Provide the [X, Y] coordinate of the cell's center where the given text is located.  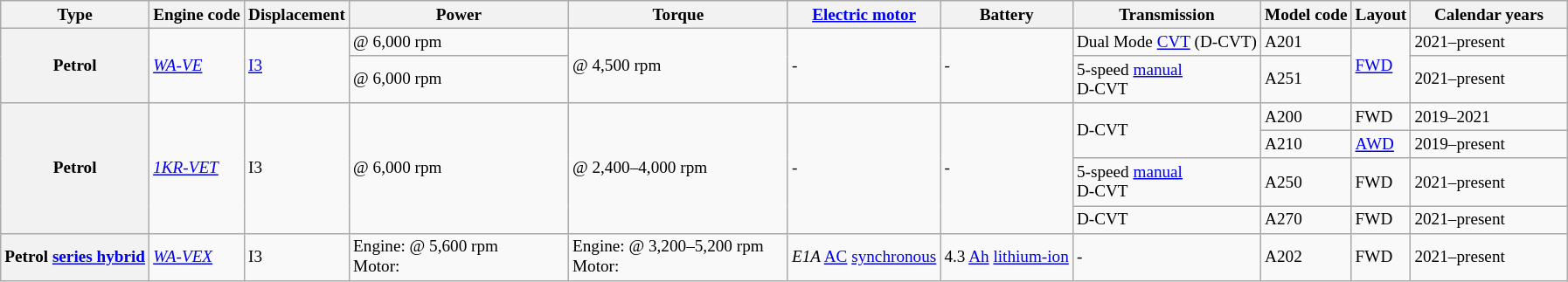
@ 2,400–4,000 rpm [678, 168]
A251 [1307, 79]
Power [458, 15]
Transmission [1166, 15]
Layout [1381, 15]
Calendar years [1489, 15]
A270 [1307, 219]
1KR-VET [198, 168]
WA-VE [198, 65]
A202 [1307, 257]
A201 [1307, 42]
WA-VEX [198, 257]
AWD [1381, 145]
Electric motor [864, 15]
E1A AC synchronous [864, 257]
Displacement [296, 15]
Type [75, 15]
Engine: @ 3,200–5,200 rpmMotor: [678, 257]
Petrol series hybrid [75, 257]
Engine: @ 5,600 rpmMotor: [458, 257]
A250 [1307, 182]
Engine code [198, 15]
Torque [678, 15]
Battery [1007, 15]
2019–present [1489, 145]
A200 [1307, 117]
2019–2021 [1489, 117]
@ 4,500 rpm [678, 65]
4.3 Ah lithium-ion [1007, 257]
A210 [1307, 145]
Dual Mode CVT (D-CVT) [1166, 42]
Model code [1307, 15]
